Capture the cell that displays the provided text and extract its (x, y) central coordinate. 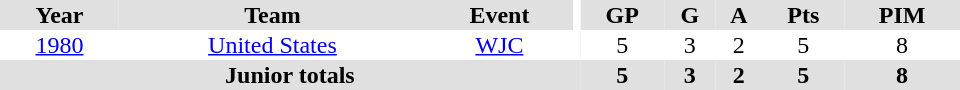
Year (60, 15)
G (690, 15)
Junior totals (290, 75)
PIM (902, 15)
Pts (804, 15)
Event (500, 15)
Team (272, 15)
A (738, 15)
1980 (60, 45)
United States (272, 45)
WJC (500, 45)
GP (622, 15)
